Scan for the cell matching the given text and deliver its [X, Y] coordinate at center. 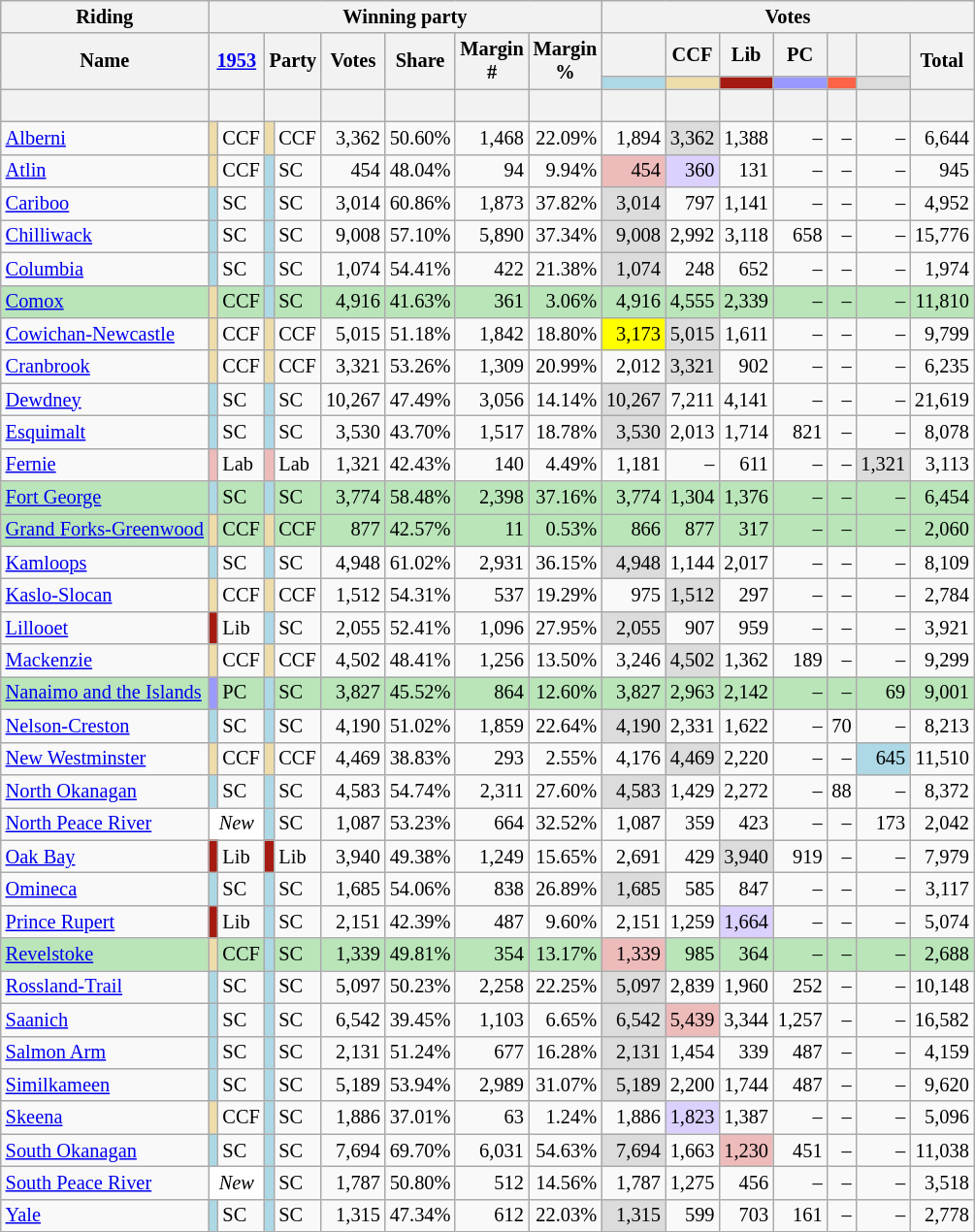
1,974 [942, 269]
1,960 [746, 987]
866 [634, 530]
9,620 [942, 1085]
6.65% [565, 1020]
456 [746, 1183]
248 [693, 269]
902 [746, 367]
959 [746, 628]
Columbia [105, 269]
16.28% [565, 1053]
50.23% [421, 987]
53.23% [421, 824]
88 [841, 791]
37.82% [565, 204]
2,142 [746, 693]
11,510 [942, 759]
4,952 [942, 204]
1,309 [491, 367]
847 [746, 889]
611 [746, 465]
2,778 [942, 1216]
14.56% [565, 1183]
15,776 [942, 236]
Rossland-Trail [105, 987]
3,518 [942, 1183]
6,031 [491, 1151]
5,439 [693, 1020]
Saanich [105, 1020]
47.34% [421, 1216]
New Westminster [105, 759]
37.01% [421, 1118]
51.24% [421, 1053]
1,249 [491, 857]
49.81% [421, 955]
8,109 [942, 563]
1,894 [634, 138]
27.95% [565, 628]
16,582 [942, 1020]
20.99% [565, 367]
1,859 [491, 726]
North Okanagan [105, 791]
1,257 [800, 1020]
537 [491, 595]
54.41% [421, 269]
Kaslo-Slocan [105, 595]
42.57% [421, 530]
1,304 [693, 498]
Riding [105, 16]
5,074 [942, 922]
Yale [105, 1216]
140 [491, 465]
South Okanagan [105, 1151]
18.78% [565, 432]
1,275 [693, 1183]
1,823 [693, 1118]
58.48% [421, 498]
1,429 [693, 791]
7,979 [942, 857]
339 [746, 1053]
2,839 [693, 987]
2,931 [491, 563]
4,176 [634, 759]
Atlin [105, 171]
11 [491, 530]
1,611 [746, 334]
297 [746, 595]
Party [293, 61]
Skeena [105, 1118]
1,230 [746, 1151]
3,113 [942, 465]
Oak Bay [105, 857]
42.43% [421, 465]
864 [491, 693]
Omineca [105, 889]
31.07% [565, 1085]
1,362 [746, 661]
50.60% [421, 138]
Cranbrook [105, 367]
1,468 [491, 138]
838 [491, 889]
41.63% [421, 302]
53.94% [421, 1085]
1953 [237, 61]
8,213 [942, 726]
3.06% [565, 302]
1,714 [746, 432]
54.06% [421, 889]
2,992 [693, 236]
1,454 [693, 1053]
2,258 [491, 987]
37.16% [565, 498]
27.60% [565, 791]
42.39% [421, 922]
Cariboo [105, 204]
Kamloops [105, 563]
3,921 [942, 628]
1,256 [491, 661]
Prince Rupert [105, 922]
Dewdney [105, 400]
19.29% [565, 595]
26.89% [565, 889]
677 [491, 1053]
1,259 [693, 922]
2,220 [746, 759]
2,272 [746, 791]
975 [634, 595]
22.03% [565, 1216]
293 [491, 759]
43.70% [421, 432]
Fort George [105, 498]
1,144 [693, 563]
3,173 [634, 334]
6,454 [942, 498]
12.60% [565, 693]
429 [693, 857]
47.49% [421, 400]
57.10% [421, 236]
361 [491, 302]
645 [883, 759]
11,810 [942, 302]
8,078 [942, 432]
53.26% [421, 367]
658 [800, 236]
Fernie [105, 465]
5,096 [942, 1118]
1,141 [746, 204]
Comox [105, 302]
Grand Forks-Greenwood [105, 530]
1,842 [491, 334]
1,387 [746, 1118]
612 [491, 1216]
48.41% [421, 661]
919 [800, 857]
22.09% [565, 138]
94 [491, 171]
6,235 [942, 367]
1,744 [746, 1085]
49.38% [421, 857]
32.52% [565, 824]
38.83% [421, 759]
Alberni [105, 138]
9.94% [565, 171]
364 [746, 955]
585 [693, 889]
599 [693, 1216]
2,963 [693, 693]
2,339 [746, 302]
3,344 [746, 1020]
985 [693, 955]
Similkameen [105, 1085]
1,181 [634, 465]
69.70% [421, 1151]
1,873 [491, 204]
0.53% [565, 530]
3,117 [942, 889]
Cowichan-Newcastle [105, 334]
5,890 [491, 236]
54.63% [565, 1151]
451 [800, 1151]
13.50% [565, 661]
Winning party [406, 16]
15.65% [565, 857]
45.52% [421, 693]
70 [841, 726]
48.04% [421, 171]
1.24% [565, 1118]
3,118 [746, 236]
252 [800, 987]
7,211 [693, 400]
4.49% [565, 465]
60.86% [421, 204]
69 [883, 693]
2,989 [491, 1085]
360 [693, 171]
Chilliwack [105, 236]
61.02% [421, 563]
Revelstoke [105, 955]
9,799 [942, 334]
South Peace River [105, 1183]
9,001 [942, 693]
512 [491, 1183]
2,013 [693, 432]
1,663 [693, 1151]
18.80% [565, 334]
664 [491, 824]
1,376 [746, 498]
2,688 [942, 955]
3,246 [634, 661]
21.38% [565, 269]
14.14% [565, 400]
821 [800, 432]
652 [746, 269]
Share [421, 61]
Mackenzie [105, 661]
2,331 [693, 726]
1,103 [491, 1020]
3,056 [491, 400]
422 [491, 269]
39.45% [421, 1020]
22.25% [565, 987]
2.55% [565, 759]
189 [800, 661]
37.34% [565, 236]
4,141 [746, 400]
9,299 [942, 661]
10,148 [942, 987]
2,042 [942, 824]
1,622 [746, 726]
6,644 [942, 138]
Nelson-Creston [105, 726]
2,691 [634, 857]
2,311 [491, 791]
1,388 [746, 138]
North Peace River [105, 824]
54.74% [421, 791]
1,664 [746, 922]
2,398 [491, 498]
161 [800, 1216]
36.15% [565, 563]
945 [942, 171]
Salmon Arm [105, 1053]
Name [105, 61]
Total [942, 61]
1,096 [491, 628]
797 [693, 204]
9.60% [565, 922]
63 [491, 1118]
11,038 [942, 1151]
2,200 [693, 1085]
4,555 [693, 302]
423 [746, 824]
2,060 [942, 530]
907 [693, 628]
51.02% [421, 726]
354 [491, 955]
Lillooet [105, 628]
703 [746, 1216]
131 [746, 171]
51.18% [421, 334]
8,372 [942, 791]
50.80% [421, 1183]
21,619 [942, 400]
359 [693, 824]
22.64% [565, 726]
2,017 [746, 563]
4,159 [942, 1053]
Margin% [565, 61]
Nanaimo and the Islands [105, 693]
Esquimalt [105, 432]
54.31% [421, 595]
1,517 [491, 432]
317 [746, 530]
173 [883, 824]
2,784 [942, 595]
52.41% [421, 628]
13.17% [565, 955]
Margin# [491, 61]
2,012 [634, 367]
